Output the (X, Y) coordinate of the center of the cell containing the given text.  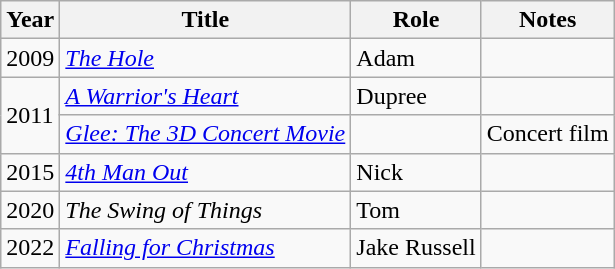
Notes (548, 20)
2011 (30, 115)
A Warrior's Heart (206, 96)
Nick (416, 172)
Role (416, 20)
The Hole (206, 58)
2020 (30, 210)
Jake Russell (416, 248)
The Swing of Things (206, 210)
2009 (30, 58)
Concert film (548, 134)
Title (206, 20)
Year (30, 20)
2015 (30, 172)
Glee: The 3D Concert Movie (206, 134)
Falling for Christmas (206, 248)
Dupree (416, 96)
Adam (416, 58)
4th Man Out (206, 172)
Tom (416, 210)
2022 (30, 248)
